Pinpoint the cell where the given text exists, returning its (X, Y) midpoint coordinate. 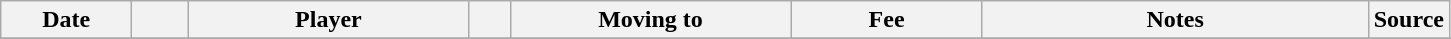
Moving to (650, 20)
Source (1408, 20)
Fee (886, 20)
Notes (1175, 20)
Date (66, 20)
Player (328, 20)
